Extract the [x, y] coordinate from the center of the cell holding the provided text.  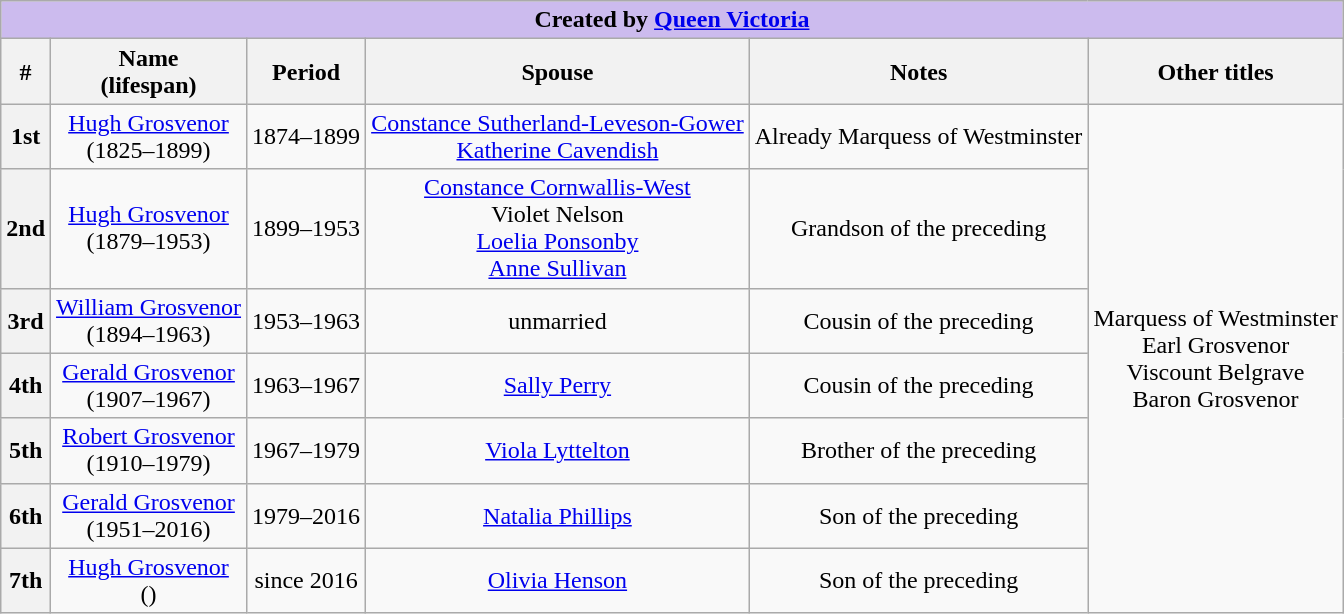
Viola Lyttelton [558, 450]
1967–1979 [306, 450]
4th [26, 386]
2nd [26, 228]
Robert Grosvenor(1910–1979) [149, 450]
Other titles [1216, 72]
unmarried [558, 320]
7th [26, 580]
Name(lifespan) [149, 72]
Constance Sutherland-Leveson-GowerKatherine Cavendish [558, 136]
Notes [918, 72]
Hugh Grosvenor(1825–1899) [149, 136]
Gerald Grosvenor(1907–1967) [149, 386]
1st [26, 136]
William Grosvenor(1894–1963) [149, 320]
Grandson of the preceding [918, 228]
Brother of the preceding [918, 450]
1874–1899 [306, 136]
Spouse [558, 72]
Olivia Henson [558, 580]
Already Marquess of Westminster [918, 136]
5th [26, 450]
6th [26, 516]
Sally Perry [558, 386]
Marquess of WestminsterEarl GrosvenorViscount BelgraveBaron Grosvenor [1216, 358]
Created by Queen Victoria [672, 20]
Period [306, 72]
1979–2016 [306, 516]
1953–1963 [306, 320]
Hugh Grosvenor() [149, 580]
since 2016 [306, 580]
Gerald Grosvenor(1951–2016) [149, 516]
# [26, 72]
1963–1967 [306, 386]
1899–1953 [306, 228]
Hugh Grosvenor(1879–1953) [149, 228]
Natalia Phillips [558, 516]
3rd [26, 320]
Constance Cornwallis-WestViolet NelsonLoelia PonsonbyAnne Sullivan [558, 228]
